Provide the [X, Y] coordinate of the cell's center where the given text is located.  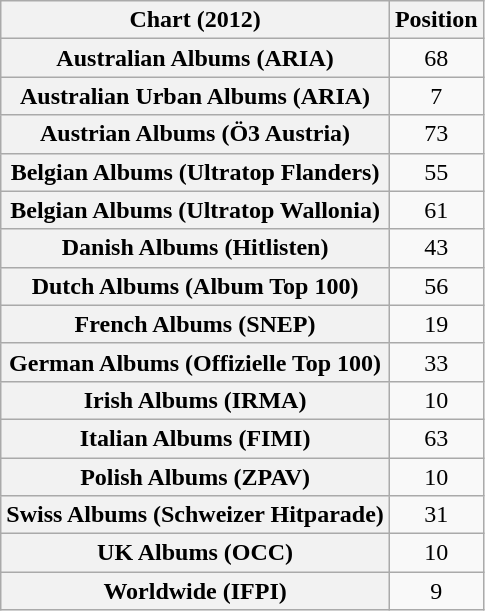
Italian Albums (FIMI) [196, 438]
Australian Urban Albums (ARIA) [196, 96]
31 [436, 515]
Irish Albums (IRMA) [196, 400]
Belgian Albums (Ultratop Wallonia) [196, 210]
19 [436, 324]
Danish Albums (Hitlisten) [196, 248]
63 [436, 438]
Australian Albums (ARIA) [196, 58]
Swiss Albums (Schweizer Hitparade) [196, 515]
7 [436, 96]
Polish Albums (ZPAV) [196, 477]
56 [436, 286]
43 [436, 248]
68 [436, 58]
55 [436, 172]
Position [436, 20]
UK Albums (OCC) [196, 553]
Belgian Albums (Ultratop Flanders) [196, 172]
61 [436, 210]
Chart (2012) [196, 20]
9 [436, 591]
Dutch Albums (Album Top 100) [196, 286]
French Albums (SNEP) [196, 324]
Worldwide (IFPI) [196, 591]
33 [436, 362]
Austrian Albums (Ö3 Austria) [196, 134]
German Albums (Offizielle Top 100) [196, 362]
73 [436, 134]
